From the cell containing the given text, extract its center point as [x, y] coordinate. 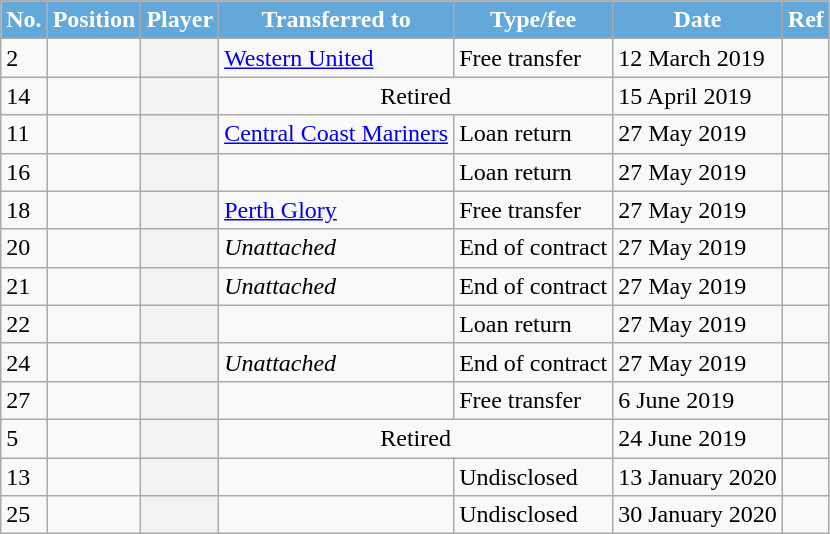
24 June 2019 [698, 438]
11 [24, 134]
13 [24, 477]
Type/fee [534, 20]
12 March 2019 [698, 58]
25 [24, 515]
Transferred to [336, 20]
6 June 2019 [698, 400]
18 [24, 210]
24 [24, 362]
No. [24, 20]
Perth Glory [336, 210]
15 April 2019 [698, 96]
27 [24, 400]
30 January 2020 [698, 515]
16 [24, 172]
14 [24, 96]
21 [24, 286]
Player [180, 20]
Western United [336, 58]
22 [24, 324]
Date [698, 20]
Central Coast Mariners [336, 134]
20 [24, 248]
2 [24, 58]
Position [94, 20]
Ref [806, 20]
5 [24, 438]
13 January 2020 [698, 477]
